From the cell containing the given text, extract its center point as [X, Y] coordinate. 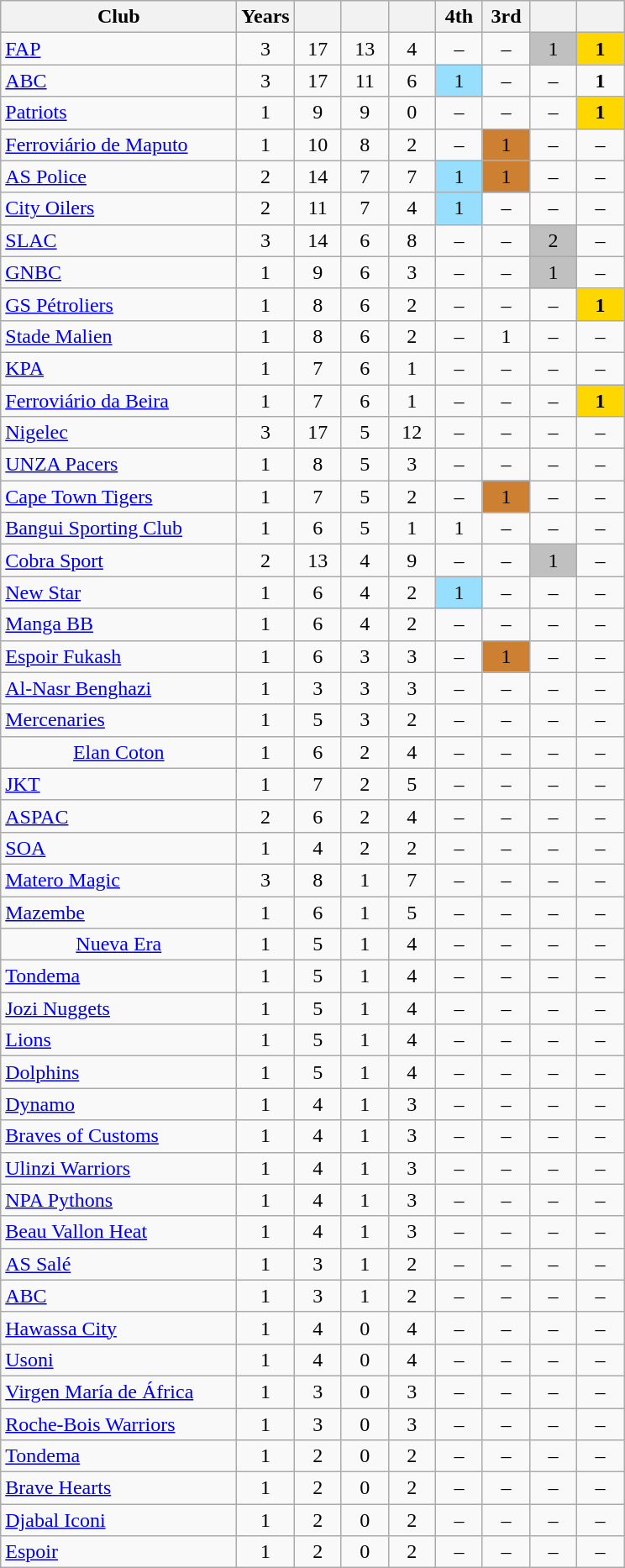
Ferroviário de Maputo [119, 145]
Lions [119, 1040]
JKT [119, 784]
3rd [506, 17]
SOA [119, 848]
FAP [119, 49]
Roche-Bois Warriors [119, 1424]
NPA Pythons [119, 1200]
Nigelec [119, 433]
KPA [119, 368]
Al-Nasr Benghazi [119, 688]
Mazembe [119, 912]
Hawassa City [119, 1328]
Ulinzi Warriors [119, 1168]
Jozi Nuggets [119, 1008]
GNBC [119, 272]
Virgen María de África [119, 1392]
Cobra Sport [119, 560]
Usoni [119, 1360]
City Oilers [119, 208]
Cape Town Tigers [119, 497]
Dynamo [119, 1104]
Patriots [119, 113]
10 [318, 145]
GS Pétroliers [119, 304]
Espoir [119, 1552]
ASPAC [119, 816]
Mercenaries [119, 720]
AS Salé [119, 1264]
Elan Coton [119, 752]
Braves of Customs [119, 1136]
4th [459, 17]
Years [265, 17]
SLAC [119, 240]
Ferroviário da Beira [119, 401]
Dolphins [119, 1072]
Matero Magic [119, 880]
AS Police [119, 176]
New Star [119, 592]
Club [119, 17]
12 [412, 433]
Djabal Iconi [119, 1520]
Beau Vallon Heat [119, 1232]
UNZA Pacers [119, 465]
Manga BB [119, 624]
Brave Hearts [119, 1488]
Espoir Fukash [119, 656]
Nueva Era [119, 944]
Stade Malien [119, 336]
Bangui Sporting Club [119, 529]
